Scan for the cell matching the given text and deliver its [x, y] coordinate at center. 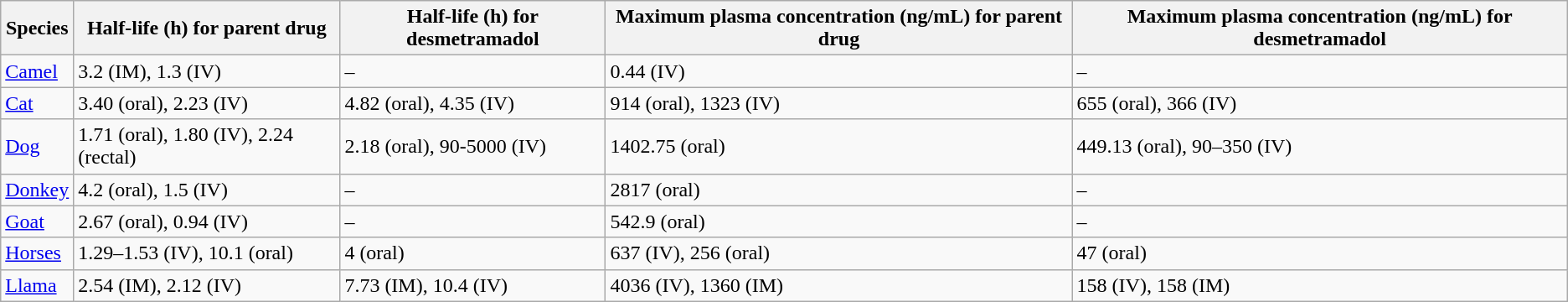
2817 (oral) [839, 190]
1402.75 (oral) [839, 146]
4036 (IV), 1360 (IM) [839, 285]
542.9 (oral) [839, 221]
2.54 (IM), 2.12 (IV) [207, 285]
3.40 (oral), 2.23 (IV) [207, 103]
Dog [37, 146]
4.2 (oral), 1.5 (IV) [207, 190]
2.67 (oral), 0.94 (IV) [207, 221]
Half-life (h) for parent drug [207, 29]
914 (oral), 1323 (IV) [839, 103]
Species [37, 29]
655 (oral), 366 (IV) [1320, 103]
Camel [37, 71]
Maximum plasma concentration (ng/mL) for parent drug [839, 29]
Donkey [37, 190]
47 (oral) [1320, 253]
2.18 (oral), 90-5000 (IV) [472, 146]
158 (IV), 158 (IM) [1320, 285]
4.82 (oral), 4.35 (IV) [472, 103]
Cat [37, 103]
449.13 (oral), 90–350 (IV) [1320, 146]
Horses [37, 253]
4 (oral) [472, 253]
7.73 (IM), 10.4 (IV) [472, 285]
1.29–1.53 (IV), 10.1 (oral) [207, 253]
Half-life (h) for desmetramadol [472, 29]
Maximum plasma concentration (ng/mL) for desmetramadol [1320, 29]
637 (IV), 256 (oral) [839, 253]
3.2 (IM), 1.3 (IV) [207, 71]
1.71 (oral), 1.80 (IV), 2.24 (rectal) [207, 146]
Llama [37, 285]
Goat [37, 221]
0.44 (IV) [839, 71]
